Search for the cell housing the specified text and yield its (X, Y) center coordinate. 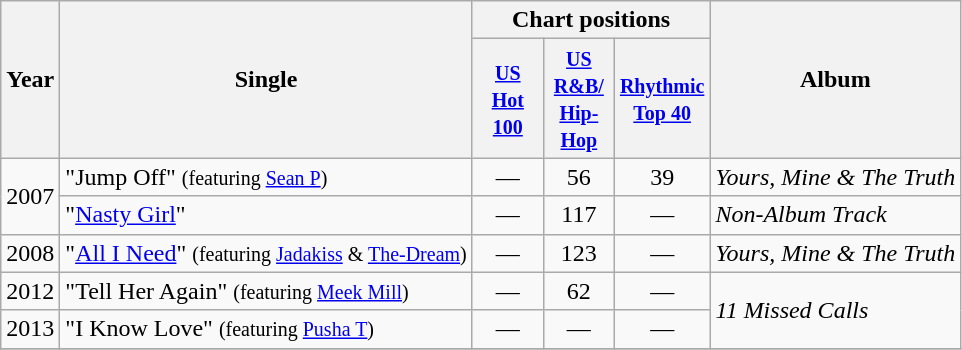
"Tell Her Again" (featuring Meek Mill) (266, 291)
123 (578, 253)
11 Missed Calls (836, 310)
117 (578, 215)
US Hot 100 (508, 98)
"I Know Love" (featuring Pusha T) (266, 329)
"All I Need" (featuring Jadakiss & The-Dream) (266, 253)
US R&B/ Hip-Hop (578, 98)
Single (266, 80)
"Jump Off" (featuring Sean P) (266, 177)
2007 (30, 196)
62 (578, 291)
Chart positions (591, 20)
2008 (30, 253)
56 (578, 177)
39 (662, 177)
2013 (30, 329)
Non-Album Track (836, 215)
"Nasty Girl" (266, 215)
Album (836, 80)
Rhythmic Top 40 (662, 98)
2012 (30, 291)
Year (30, 80)
